Find where the given text appears and provide that cell's center as [x, y] coordinate. 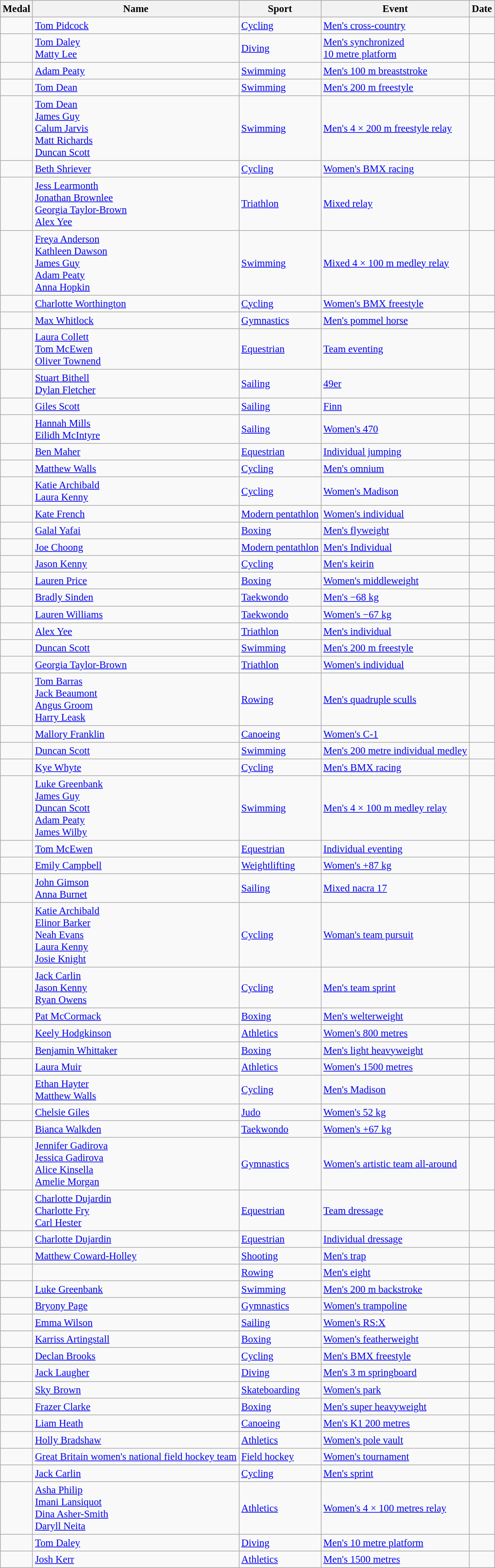
Men's light heavyweight [395, 1050]
Date [482, 9]
Liam Heath [136, 1423]
Women's artistic team all-around [395, 1164]
Declan Brooks [136, 1356]
Lauren Williams [136, 614]
Team eventing [395, 349]
Men's 1500 metres [395, 1560]
Laura Muir [136, 1067]
Men's 100 m breaststroke [395, 71]
Women's BMX freestyle [395, 303]
Judo [280, 1112]
Women's 52 kg [395, 1112]
Women's 1500 metres [395, 1067]
Asha PhilipImani LansiquotDina Asher-SmithDaryll Neita [136, 1508]
Finn [395, 407]
Pat McCormack [136, 1016]
Adam Peaty [136, 71]
Men's team sprint [395, 988]
Women's 800 metres [395, 1033]
Women's −67 kg [395, 614]
Men's super heavyweight [395, 1407]
Men's 10 metre platform [395, 1543]
Sport [280, 9]
Field hockey [280, 1457]
Medal [17, 9]
Georgia Taylor-Brown [136, 665]
Men's cross-country [395, 26]
Kye Whyte [136, 767]
Ben Maher [136, 452]
Josh Kerr [136, 1560]
Jack CarlinJason KennyRyan Owens [136, 988]
Men's quadruple sculls [395, 699]
Jennifer GadirovaJessica GadirovaAlice KinsellaAmelie Morgan [136, 1164]
Men's flyweight [395, 531]
Katie ArchibaldElinor BarkerNeah EvansLaura KennyJosie Knight [136, 935]
Lauren Price [136, 581]
Women's 470 [395, 429]
Tom BarrasJack BeaumontAngus GroomHarry Leask [136, 699]
Tom Pidcock [136, 26]
Women's BMX racing [395, 169]
Women's Madison [395, 491]
Holly Bradshaw [136, 1440]
49er [395, 383]
Men's welterweight [395, 1016]
Name [136, 9]
Men's BMX racing [395, 767]
Charlotte Dujardin [136, 1239]
Emma Wilson [136, 1323]
Men's 200 metre individual medley [395, 751]
Tom McEwen [136, 849]
Individual dressage [395, 1239]
Men's trap [395, 1256]
Sky Brown [136, 1390]
Jason Kenny [136, 564]
Giles Scott [136, 407]
Kate French [136, 514]
Women's middleweight [395, 581]
Tom DaleyMatty Lee [136, 48]
Men's synchronized10 metre platform [395, 48]
Woman's team pursuit [395, 935]
Men's Individual [395, 548]
Max Whitlock [136, 320]
Bryony Page [136, 1306]
Weightlifting [280, 866]
Laura CollettTom McEwenOliver Townend [136, 349]
Matthew Walls [136, 468]
Karriss Artingstall [136, 1339]
Men's Madison [395, 1090]
Katie ArchibaldLaura Kenny [136, 491]
Women's park [395, 1390]
Galal Yafai [136, 531]
Mixed nacra 17 [395, 889]
Women's C-1 [395, 734]
Chelsie Giles [136, 1112]
Jack Carlin [136, 1473]
Men's −68 kg [395, 598]
Men's individual [395, 631]
Team dressage [395, 1210]
Jack Laugher [136, 1373]
Women's RS:X [395, 1323]
Men's sprint [395, 1473]
John GimsonAnna Burnet [136, 889]
Shooting [280, 1256]
Men's BMX freestyle [395, 1356]
Women's tournament [395, 1457]
Hannah MillsEilidh McIntyre [136, 429]
Event [395, 9]
Joe Choong [136, 548]
Women's 4 × 100 metres relay [395, 1508]
Freya Anderson Kathleen DawsonJames GuyAdam PeatyAnna Hopkin [136, 263]
Benjamin Whittaker [136, 1050]
Individual eventing [395, 849]
Men's 4 × 100 m medley relay [395, 808]
Charlotte Worthington [136, 303]
Women's +87 kg [395, 866]
Women's trampoline [395, 1306]
Bianca Walkden [136, 1129]
Women's +67 kg [395, 1129]
Skateboarding [280, 1390]
Matthew Coward-Holley [136, 1256]
Men's keirin [395, 564]
Ethan HayterMatthew Walls [136, 1090]
Charlotte DujardinCharlotte FryCarl Hester [136, 1210]
Luke GreenbankJames GuyDuncan ScottAdam PeatyJames Wilby [136, 808]
Stuart BithellDylan Fletcher [136, 383]
Alex Yee [136, 631]
Mixed 4 × 100 m medley relay [395, 263]
Tom DeanJames GuyCalum JarvisMatt RichardsDuncan Scott [136, 129]
Jess Learmonth Jonathan Brownlee Georgia Taylor-Brown Alex Yee [136, 204]
Emily Campbell [136, 866]
Beth Shriever [136, 169]
Women's featherweight [395, 1339]
Men's 200 m backstroke [395, 1290]
Men's eight [395, 1273]
Men's 3 m springboard [395, 1373]
Men's 4 × 200 m freestyle relay [395, 129]
Tom Dean [136, 88]
Individual jumping [395, 452]
Bradly Sinden [136, 598]
Mallory Franklin [136, 734]
Men's pommel horse [395, 320]
Frazer Clarke [136, 1407]
Tom Daley [136, 1543]
Luke Greenbank [136, 1290]
Men's omnium [395, 468]
Keely Hodgkinson [136, 1033]
Men's K1 200 metres [395, 1423]
Women's pole vault [395, 1440]
Mixed relay [395, 204]
Great Britain women's national field hockey team [136, 1457]
